Detect which cell encompasses the target text, then output its (x, y) center coordinate. 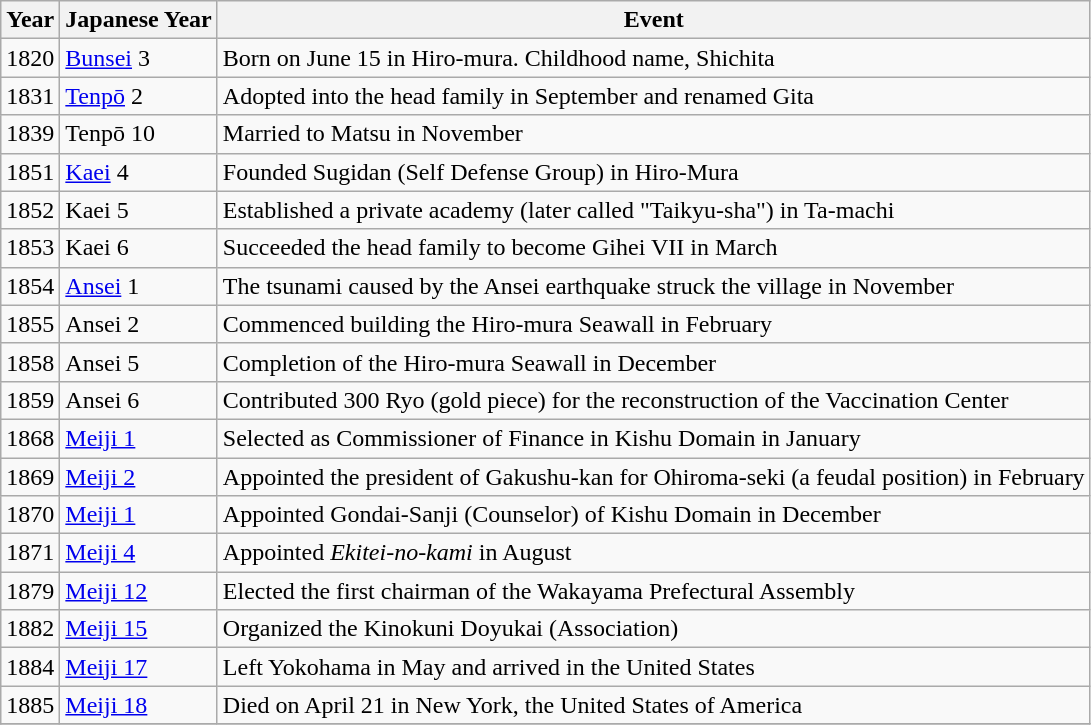
1831 (30, 96)
1885 (30, 705)
Commenced building the Hiro-mura Seawall in February (654, 324)
1859 (30, 400)
1871 (30, 553)
Ansei 2 (139, 324)
Appointed the president of Gakushu-kan for Ohiroma-seki (a feudal position) in February (654, 477)
Tenpō 2 (139, 96)
1852 (30, 210)
1884 (30, 667)
Founded Sugidan (Self Defense Group) in Hiro-Mura (654, 172)
1879 (30, 591)
1839 (30, 134)
1882 (30, 629)
The tsunami caused by the Ansei earthquake struck the village in November (654, 286)
Bunsei 3 (139, 58)
Meiji 17 (139, 667)
Married to Matsu in November (654, 134)
Ansei 6 (139, 400)
Left Yokohama in May and arrived in the United States (654, 667)
1855 (30, 324)
Kaei 5 (139, 210)
Year (30, 20)
Meiji 15 (139, 629)
Kaei 4 (139, 172)
1820 (30, 58)
1854 (30, 286)
1868 (30, 438)
Died on April 21 in New York, the United States of America (654, 705)
Established a private academy (later called "Taikyu-sha") in Ta-machi (654, 210)
Born on June 15 in Hiro-mura. Childhood name, Shichita (654, 58)
Meiji 18 (139, 705)
Completion of the Hiro-mura Seawall in December (654, 362)
Meiji 2 (139, 477)
1851 (30, 172)
Organized the Kinokuni Doyukai (Association) (654, 629)
1869 (30, 477)
Appointed Ekitei-no-kami in August (654, 553)
Contributed 300 Ryo (gold piece) for the reconstruction of the Vaccination Center (654, 400)
1853 (30, 248)
Succeeded the head family to become Gihei VII in March (654, 248)
Meiji 4 (139, 553)
Ansei 5 (139, 362)
Selected as Commissioner of Finance in Kishu Domain in January (654, 438)
Adopted into the head family in September and renamed Gita (654, 96)
Kaei 6 (139, 248)
Elected the first chairman of the Wakayama Prefectural Assembly (654, 591)
Event (654, 20)
Appointed Gondai-Sanji (Counselor) of Kishu Domain in December (654, 515)
1858 (30, 362)
Tenpō 10 (139, 134)
1870 (30, 515)
Japanese Year (139, 20)
Meiji 12 (139, 591)
Ansei 1 (139, 286)
